Output the [X, Y] coordinate of the center of the cell containing the given text.  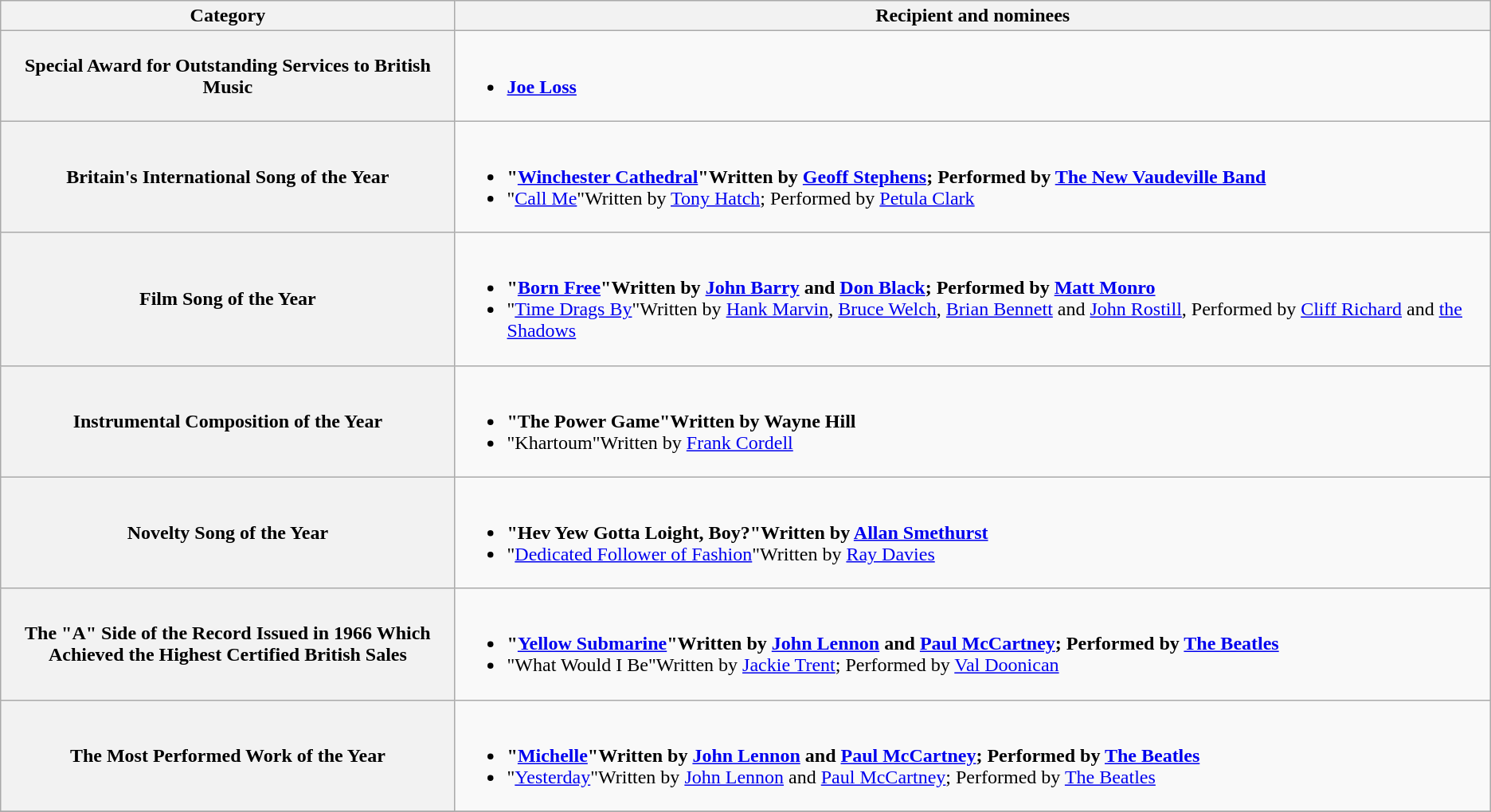
Novelty Song of the Year [228, 533]
Instrumental Composition of the Year [228, 421]
"Hev Yew Gotta Loight, Boy?"Written by Allan Smethurst"Dedicated Follower of Fashion"Written by Ray Davies [972, 533]
Special Award for Outstanding Services to British Music [228, 76]
Recipient and nominees [972, 16]
Joe Loss [972, 76]
Category [228, 16]
Britain's International Song of the Year [228, 177]
The Most Performed Work of the Year [228, 755]
Film Song of the Year [228, 299]
The "A" Side of the Record Issued in 1966 Which Achieved the Highest Certified British Sales [228, 644]
"The Power Game"Written by Wayne Hill"Khartoum"Written by Frank Cordell [972, 421]
"Winchester Cathedral"Written by Geoff Stephens; Performed by The New Vaudeville Band"Call Me"Written by Tony Hatch; Performed by Petula Clark [972, 177]
